Return (X, Y) of the center of cell containing provided text 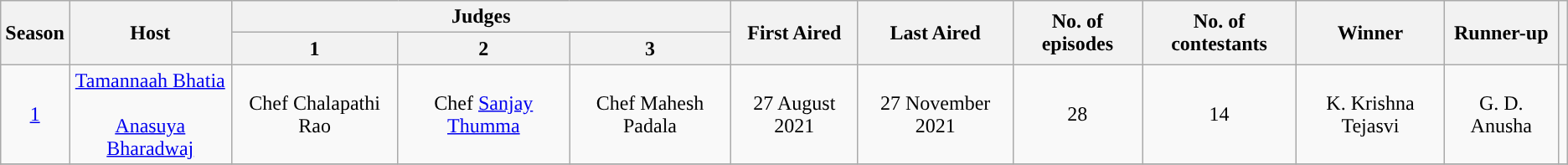
Chef Chalapathi Rao (315, 114)
Chef Sanjay Thumma (483, 114)
Runner-up (1501, 33)
Tamannaah BhatiaAnasuya Bharadwaj (150, 114)
Chef Mahesh Padala (650, 114)
Judges (481, 17)
28 (1077, 114)
27 November 2021 (935, 114)
No. of episodes (1077, 33)
Host (150, 33)
Winner (1370, 33)
K. Krishna Tejasvi (1370, 114)
Last Aired (935, 33)
No. of contestants (1220, 33)
2 (483, 49)
G. D. Anusha (1501, 114)
3 (650, 49)
First Aired (794, 33)
14 (1220, 114)
27 August 2021 (794, 114)
Season (35, 33)
